Detect which cell encompasses the target text, then output its (x, y) center coordinate. 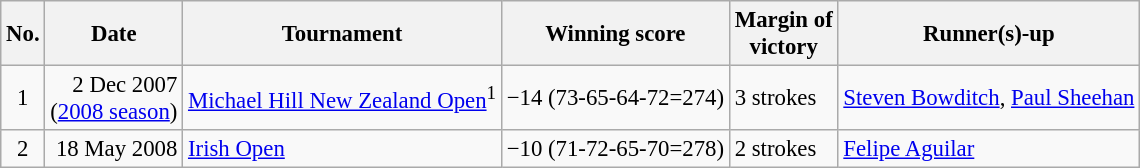
Date (114, 34)
2 strokes (784, 149)
−10 (71-72-65-70=278) (615, 149)
2 Dec 2007(2008 season) (114, 98)
Irish Open (342, 149)
Michael Hill New Zealand Open1 (342, 98)
Winning score (615, 34)
1 (23, 98)
Tournament (342, 34)
3 strokes (784, 98)
Felipe Aguilar (989, 149)
2 (23, 149)
Steven Bowditch, Paul Sheehan (989, 98)
18 May 2008 (114, 149)
Margin ofvictory (784, 34)
No. (23, 34)
Runner(s)-up (989, 34)
−14 (73-65-64-72=274) (615, 98)
